Return (x, y) of the center of cell containing provided text 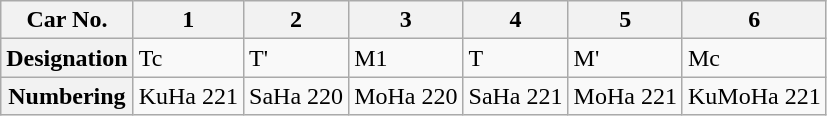
6 (754, 20)
MoHa 220 (406, 96)
3 (406, 20)
M1 (406, 58)
1 (188, 20)
Designation (67, 58)
4 (516, 20)
Car No. (67, 20)
5 (625, 20)
M' (625, 58)
KuHa 221 (188, 96)
Tc (188, 58)
SaHa 220 (296, 96)
SaHa 221 (516, 96)
T (516, 58)
Mc (754, 58)
2 (296, 20)
KuMoHa 221 (754, 96)
T' (296, 58)
MoHa 221 (625, 96)
Numbering (67, 96)
